Locate the cell with the specified text and output its [x, y] center coordinate. 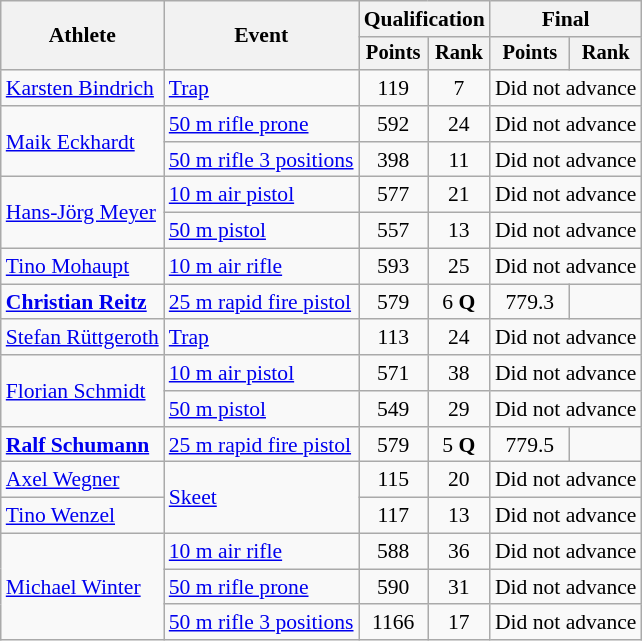
17 [459, 623]
20 [459, 480]
29 [459, 409]
Michael Winter [82, 588]
113 [394, 338]
588 [394, 552]
Karsten Bindrich [82, 88]
549 [394, 409]
Qualification [424, 19]
119 [394, 88]
Maik Eckhardt [82, 142]
Event [262, 36]
36 [459, 552]
Florian Schmidt [82, 390]
Tino Mohaupt [82, 267]
Axel Wegner [82, 480]
31 [459, 587]
593 [394, 267]
Ralf Schumann [82, 445]
779.3 [530, 302]
6 Q [459, 302]
117 [394, 516]
557 [394, 231]
779.5 [530, 445]
Christian Reitz [82, 302]
590 [394, 587]
398 [394, 160]
Final [566, 19]
Hans-Jörg Meyer [82, 212]
Stefan Rüttgeroth [82, 338]
577 [394, 195]
Tino Wenzel [82, 516]
Athlete [82, 36]
592 [394, 124]
115 [394, 480]
Skeet [262, 498]
25 [459, 267]
21 [459, 195]
38 [459, 373]
7 [459, 88]
571 [394, 373]
1166 [394, 623]
5 Q [459, 445]
11 [459, 160]
